Find where the given text appears and provide that cell's center as (x, y) coordinate. 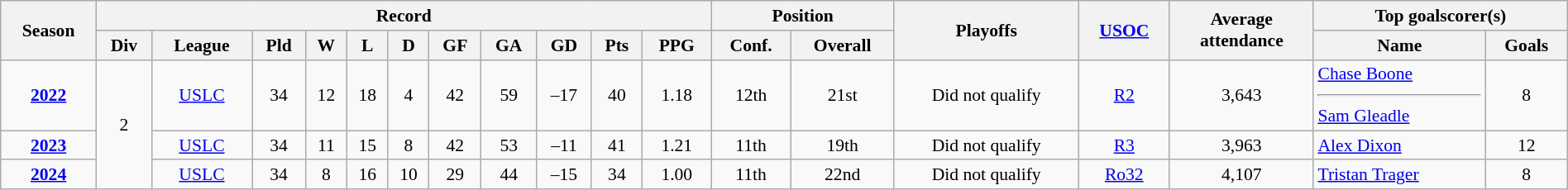
1.21 (676, 145)
L (367, 45)
USOC (1124, 30)
Pts (617, 45)
Chase Boone Sam Gleadle (1399, 95)
Top goalscorer(s) (1441, 16)
41 (617, 145)
16 (367, 175)
18 (367, 95)
Position (802, 16)
Name (1399, 45)
PPG (676, 45)
2022 (49, 95)
3,643 (1241, 95)
Overall (842, 45)
53 (509, 145)
Playoffs (986, 30)
19th (842, 145)
–15 (564, 175)
Div (124, 45)
Conf. (751, 45)
–17 (564, 95)
59 (509, 95)
4,107 (1241, 175)
D (409, 45)
Averageattendance (1241, 30)
3,963 (1241, 145)
44 (509, 175)
12th (751, 95)
1.18 (676, 95)
R2 (1124, 95)
R3 (1124, 145)
2 (124, 124)
22nd (842, 175)
GF (455, 45)
40 (617, 95)
15 (367, 145)
League (202, 45)
29 (455, 175)
4 (409, 95)
Goals (1527, 45)
2023 (49, 145)
2024 (49, 175)
1.00 (676, 175)
21st (842, 95)
W (327, 45)
Tristan Trager (1399, 175)
Record (404, 16)
Ro32 (1124, 175)
Alex Dixon (1399, 145)
11 (327, 145)
10 (409, 175)
Season (49, 30)
GD (564, 45)
Pld (280, 45)
–11 (564, 145)
GA (509, 45)
